Return the (x, y) coordinate for the center point of the cell that contains the specified text.  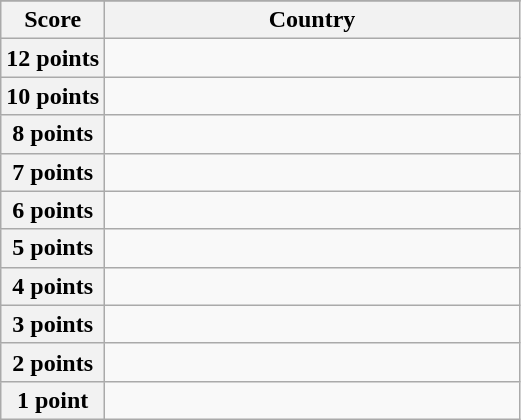
10 points (53, 96)
12 points (53, 58)
2 points (53, 362)
6 points (53, 210)
Country (312, 20)
5 points (53, 248)
7 points (53, 172)
1 point (53, 400)
4 points (53, 286)
8 points (53, 134)
Score (53, 20)
3 points (53, 324)
